Pinpoint the cell where the given text exists, returning its (X, Y) midpoint coordinate. 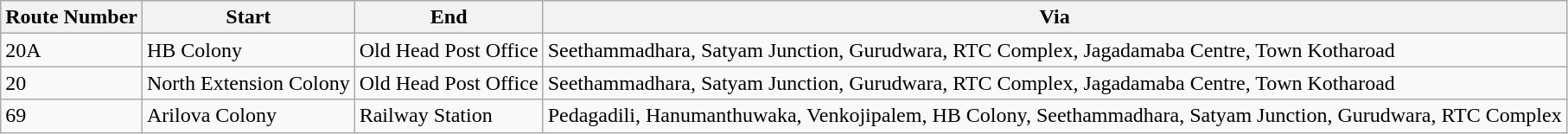
20A (72, 50)
Start (248, 17)
End (449, 17)
Railway Station (449, 116)
69 (72, 116)
Pedagadili, Hanumanthuwaka, Venkojipalem, HB Colony, Seethammadhara, Satyam Junction, Gurudwara, RTC Complex (1055, 116)
Route Number (72, 17)
Arilova Colony (248, 116)
20 (72, 83)
North Extension Colony (248, 83)
Via (1055, 17)
HB Colony (248, 50)
